Provide the (x, y) coordinate of the cell's center where the given text is located.  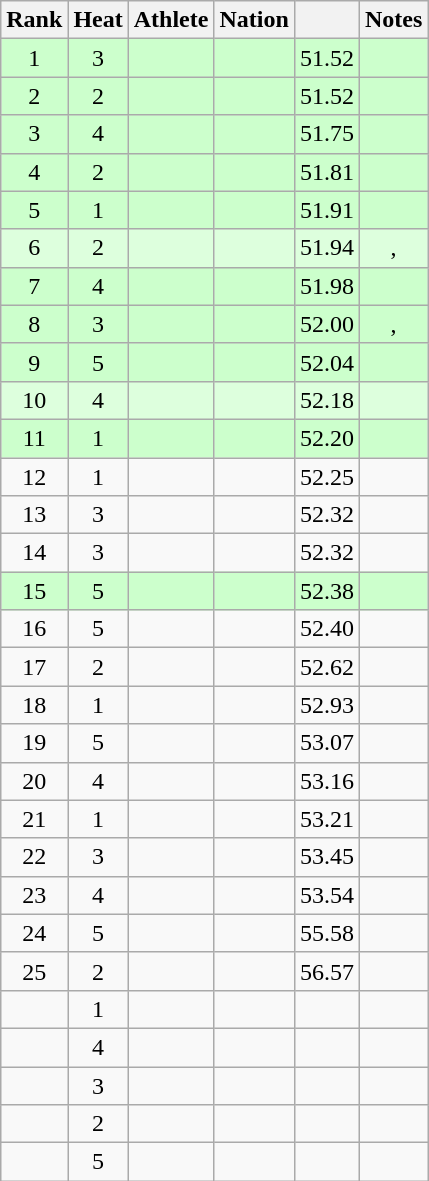
51.91 (326, 210)
18 (34, 705)
23 (34, 895)
25 (34, 971)
52.04 (326, 362)
7 (34, 286)
51.94 (326, 248)
52.25 (326, 477)
6 (34, 248)
Notes (393, 20)
Athlete (171, 20)
51.81 (326, 172)
22 (34, 857)
10 (34, 400)
53.54 (326, 895)
53.16 (326, 781)
52.38 (326, 591)
8 (34, 324)
53.07 (326, 743)
52.93 (326, 705)
53.21 (326, 819)
14 (34, 553)
12 (34, 477)
Heat (98, 20)
52.18 (326, 400)
20 (34, 781)
51.75 (326, 134)
55.58 (326, 933)
Nation (254, 20)
52.40 (326, 629)
17 (34, 667)
24 (34, 933)
11 (34, 438)
9 (34, 362)
21 (34, 819)
52.62 (326, 667)
16 (34, 629)
19 (34, 743)
51.98 (326, 286)
15 (34, 591)
13 (34, 515)
52.20 (326, 438)
Rank (34, 20)
53.45 (326, 857)
56.57 (326, 971)
52.00 (326, 324)
